Extract the [X, Y] coordinate from the center of the cell holding the provided text.  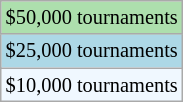
$50,000 tournaments [92, 17]
$10,000 tournaments [92, 85]
$25,000 tournaments [92, 51]
